Identify which cell holds the provided text, then report its (x, y) central coordinate. 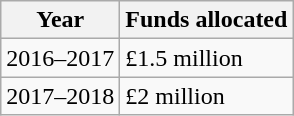
£1.5 million (206, 58)
2016–2017 (60, 58)
£2 million (206, 96)
2017–2018 (60, 96)
Funds allocated (206, 20)
Year (60, 20)
